Locate the cell with the specified text and output its [x, y] center coordinate. 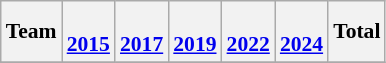
2022 [248, 32]
Total [356, 32]
2017 [142, 32]
2015 [88, 32]
2024 [302, 32]
Team [32, 32]
2019 [194, 32]
